Output the [X, Y] coordinate of the center of the cell containing the given text.  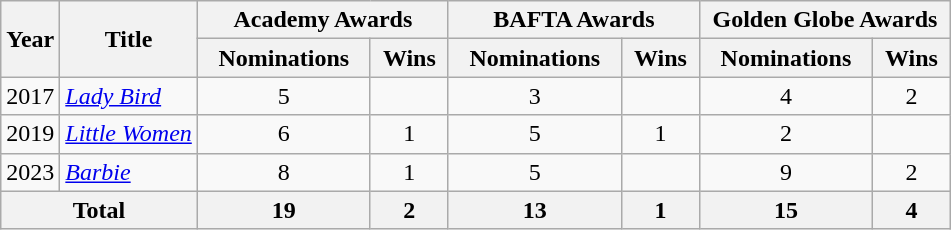
2019 [30, 134]
15 [786, 210]
2017 [30, 96]
13 [534, 210]
2023 [30, 172]
Year [30, 39]
Little Women [129, 134]
BAFTA Awards [574, 20]
8 [284, 172]
Academy Awards [322, 20]
19 [284, 210]
Barbie [129, 172]
Lady Bird [129, 96]
Golden Globe Awards [824, 20]
6 [284, 134]
9 [786, 172]
3 [534, 96]
Total [100, 210]
Title [129, 39]
